Locate the cell with the specified text and output its [x, y] center coordinate. 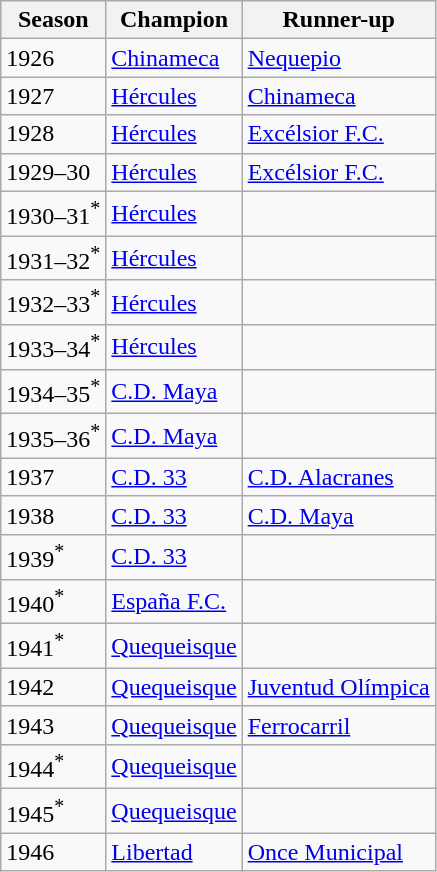
1932–33* [54, 302]
1941* [54, 646]
C.D. Alacranes [338, 477]
España F.C. [174, 602]
1927 [54, 96]
Libertad [174, 852]
1937 [54, 477]
1930–31* [54, 214]
Nequepio [338, 58]
1940* [54, 602]
1935–36* [54, 436]
1945* [54, 812]
Juventud Olímpica [338, 687]
1939* [54, 558]
1933–34* [54, 348]
1946 [54, 852]
1942 [54, 687]
1929–30 [54, 172]
1944* [54, 766]
Champion [174, 20]
1931–32* [54, 258]
1938 [54, 515]
1928 [54, 134]
Season [54, 20]
Ferrocarril [338, 725]
1926 [54, 58]
Once Municipal [338, 852]
1943 [54, 725]
Runner-up [338, 20]
1934–35* [54, 392]
